For the text-containing cell, return its midpoint in (X, Y) coordinate format. 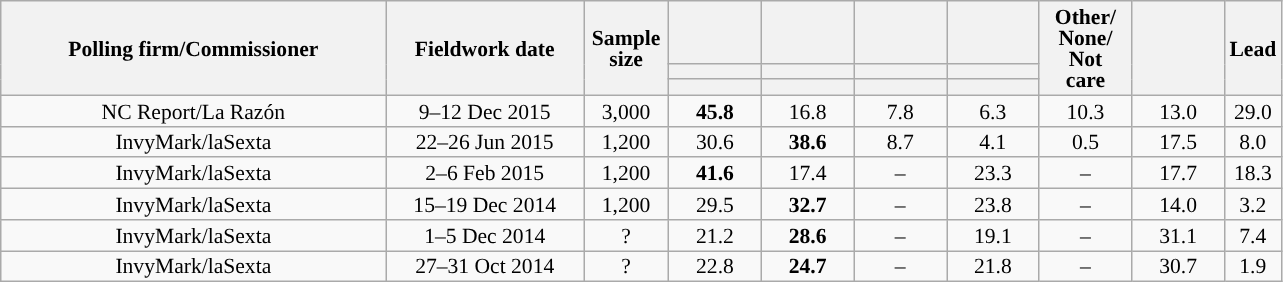
24.7 (808, 266)
4.1 (992, 142)
22–26 Jun 2015 (485, 142)
9–12 Dec 2015 (485, 110)
Other/None/Notcare (1086, 48)
1–5 Dec 2014 (485, 236)
3.2 (1252, 204)
2–6 Feb 2015 (485, 174)
21.8 (992, 266)
38.6 (808, 142)
17.4 (808, 174)
13.0 (1178, 110)
15–19 Dec 2014 (485, 204)
Lead (1252, 48)
Polling firm/Commissioner (194, 48)
41.6 (716, 174)
Sample size (626, 48)
3,000 (626, 110)
17.7 (1178, 174)
10.3 (1086, 110)
29.5 (716, 204)
16.8 (808, 110)
31.1 (1178, 236)
6.3 (992, 110)
Fieldwork date (485, 48)
22.8 (716, 266)
23.8 (992, 204)
0.5 (1086, 142)
14.0 (1178, 204)
30.7 (1178, 266)
27–31 Oct 2014 (485, 266)
30.6 (716, 142)
28.6 (808, 236)
32.7 (808, 204)
18.3 (1252, 174)
17.5 (1178, 142)
NC Report/La Razón (194, 110)
29.0 (1252, 110)
1.9 (1252, 266)
19.1 (992, 236)
23.3 (992, 174)
8.0 (1252, 142)
8.7 (900, 142)
45.8 (716, 110)
7.8 (900, 110)
7.4 (1252, 236)
21.2 (716, 236)
